From the cell containing the given text, extract its center point as (x, y) coordinate. 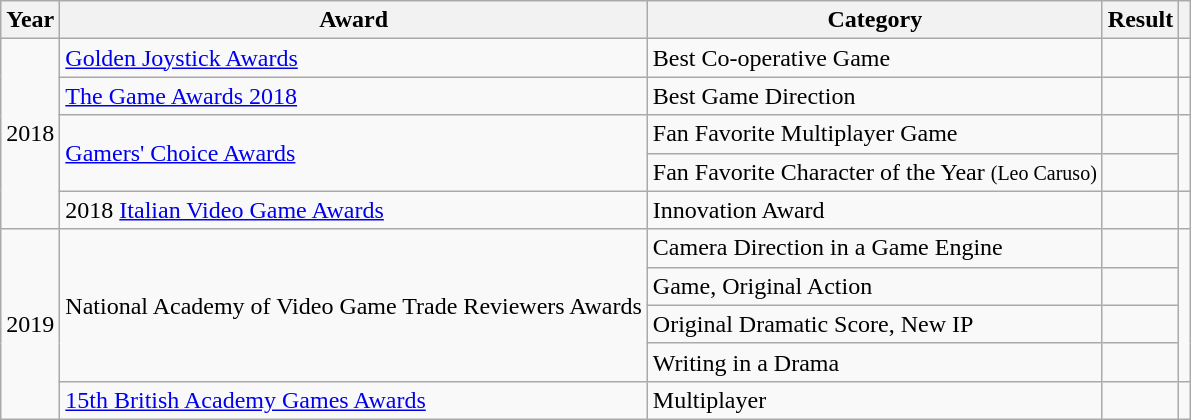
Camera Direction in a Game Engine (874, 248)
2019 (30, 324)
The Game Awards 2018 (354, 96)
Result (1140, 20)
Multiplayer (874, 400)
Golden Joystick Awards (354, 58)
Best Game Direction (874, 96)
Best Co-operative Game (874, 58)
2018 (30, 134)
2018 Italian Video Game Awards (354, 210)
National Academy of Video Game Trade Reviewers Awards (354, 305)
Gamers' Choice Awards (354, 153)
Original Dramatic Score, New IP (874, 324)
Year (30, 20)
15th British Academy Games Awards (354, 400)
Fan Favorite Character of the Year (Leo Caruso) (874, 172)
Writing in a Drama (874, 362)
Category (874, 20)
Fan Favorite Multiplayer Game (874, 134)
Game, Original Action (874, 286)
Award (354, 20)
Innovation Award (874, 210)
